Provide the (X, Y) coordinate of the cell's center where the given text is located.  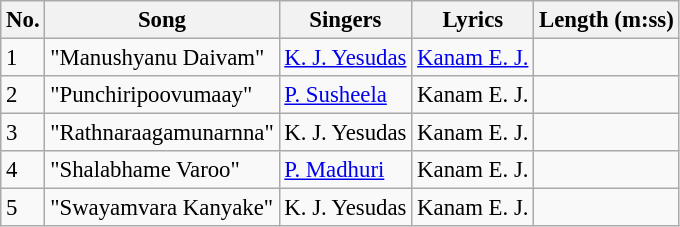
No. (23, 20)
2 (23, 95)
Lyrics (473, 20)
"Shalabhame Varoo" (162, 170)
"Rathnaraagamunarnna" (162, 133)
Length (m:ss) (606, 20)
"Manushyanu Daivam" (162, 58)
P. Susheela (346, 95)
1 (23, 58)
P. Madhuri (346, 170)
"Punchiripoovumaay" (162, 95)
Song (162, 20)
5 (23, 208)
Singers (346, 20)
"Swayamvara Kanyake" (162, 208)
3 (23, 133)
4 (23, 170)
